Search for the cell housing the specified text and yield its [x, y] center coordinate. 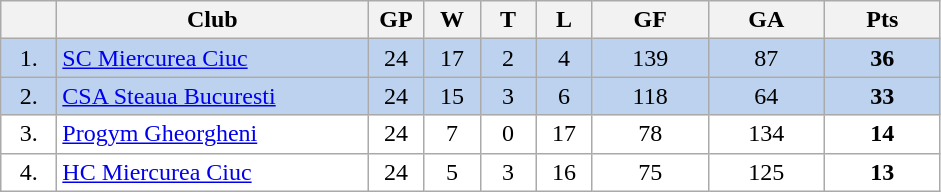
7 [452, 134]
0 [508, 134]
3. [29, 134]
134 [766, 134]
13 [882, 172]
GF [650, 20]
1. [29, 58]
36 [882, 58]
33 [882, 96]
HC Miercurea Ciuc [212, 172]
78 [650, 134]
16 [564, 172]
6 [564, 96]
Club [212, 20]
4 [564, 58]
W [452, 20]
14 [882, 134]
4. [29, 172]
Progym Gheorgheni [212, 134]
2 [508, 58]
Pts [882, 20]
125 [766, 172]
T [508, 20]
75 [650, 172]
87 [766, 58]
15 [452, 96]
GP [396, 20]
CSA Steaua Bucuresti [212, 96]
118 [650, 96]
SC Miercurea Ciuc [212, 58]
5 [452, 172]
GA [766, 20]
2. [29, 96]
64 [766, 96]
139 [650, 58]
L [564, 20]
